Provide the [X, Y] coordinate of the cell's center where the given text is located.  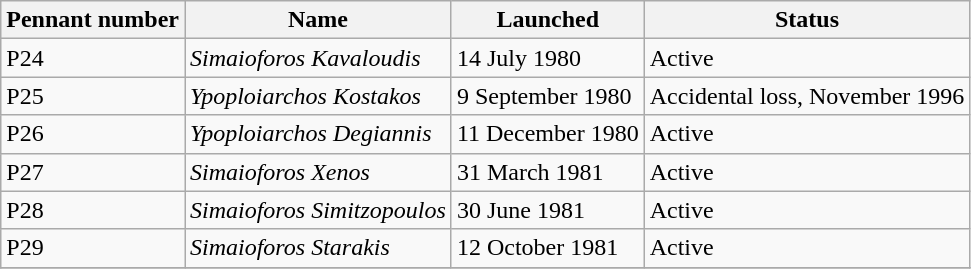
Simaioforos Kavaloudis [318, 58]
P24 [93, 58]
12 October 1981 [548, 248]
Ypoploiarchos Kostakos [318, 96]
14 July 1980 [548, 58]
30 June 1981 [548, 210]
Name [318, 20]
P26 [93, 134]
Ypoploiarchos Degiannis [318, 134]
Launched [548, 20]
Accidental loss, November 1996 [807, 96]
P28 [93, 210]
Simaioforos Xenos [318, 172]
9 September 1980 [548, 96]
Pennant number [93, 20]
P25 [93, 96]
P29 [93, 248]
Status [807, 20]
P27 [93, 172]
11 December 1980 [548, 134]
Simaioforos Starakis [318, 248]
Simaioforos Simitzopoulos [318, 210]
31 March 1981 [548, 172]
